Extract the [x, y] coordinate from the center of the cell holding the provided text.  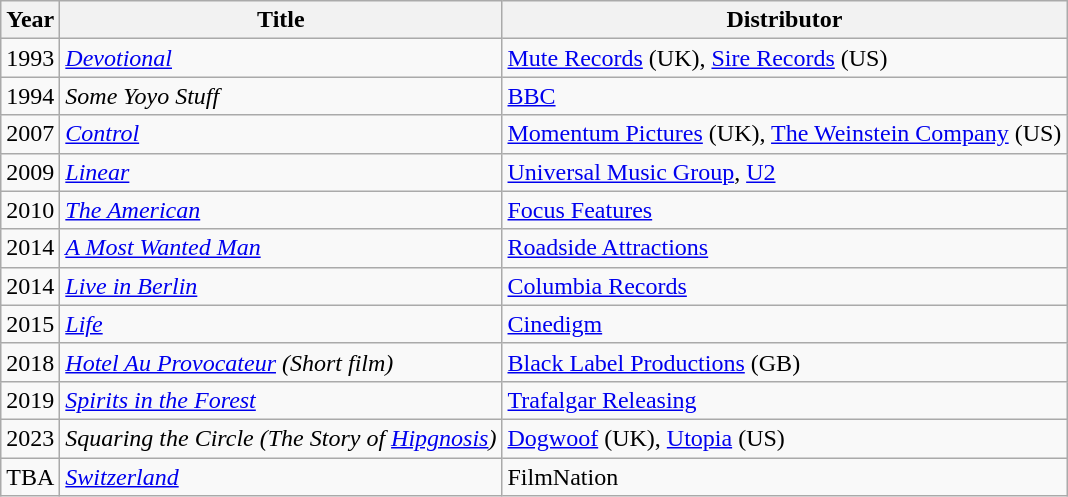
Hotel Au Provocateur (Short film) [281, 362]
Linear [281, 172]
2018 [30, 362]
Life [281, 324]
2010 [30, 210]
Cinedigm [784, 324]
Columbia Records [784, 286]
Spirits in the Forest [281, 400]
2009 [30, 172]
Trafalgar Releasing [784, 400]
Some Yoyo Stuff [281, 96]
Focus Features [784, 210]
FilmNation [784, 477]
Dogwoof (UK), Utopia (US) [784, 438]
The American [281, 210]
Roadside Attractions [784, 248]
2019 [30, 400]
Distributor [784, 20]
Devotional [281, 58]
1993 [30, 58]
1994 [30, 96]
TBA [30, 477]
BBC [784, 96]
Squaring the Circle (The Story of Hipgnosis) [281, 438]
Universal Music Group, U2 [784, 172]
Live in Berlin [281, 286]
2023 [30, 438]
2007 [30, 134]
Momentum Pictures (UK), The Weinstein Company (US) [784, 134]
2015 [30, 324]
Control [281, 134]
Black Label Productions (GB) [784, 362]
Mute Records (UK), Sire Records (US) [784, 58]
Year [30, 20]
Switzerland [281, 477]
A Most Wanted Man [281, 248]
Title [281, 20]
